Return (x, y) of the center of cell containing provided text 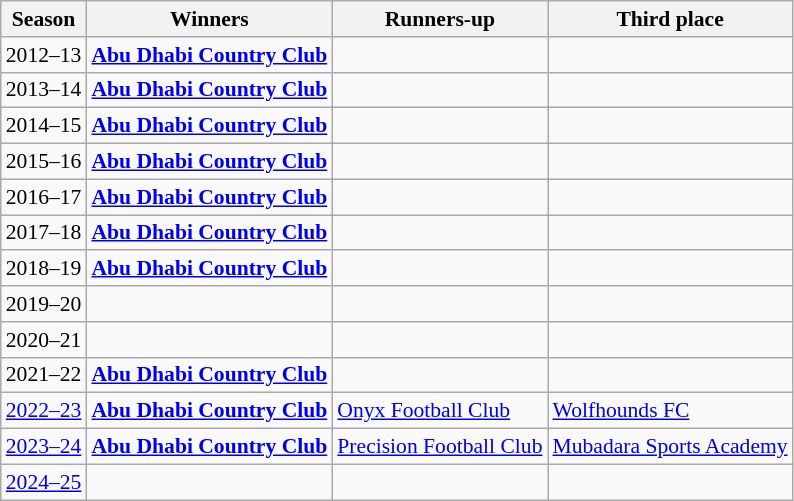
2017–18 (44, 233)
2016–17 (44, 197)
Winners (209, 19)
2022–23 (44, 411)
2013–14 (44, 90)
2012–13 (44, 55)
2019–20 (44, 304)
Third place (670, 19)
Wolfhounds FC (670, 411)
2020–21 (44, 340)
Season (44, 19)
2014–15 (44, 126)
2024–25 (44, 482)
2018–19 (44, 269)
Runners-up (440, 19)
2021–22 (44, 375)
2015–16 (44, 162)
Onyx Football Club (440, 411)
2023–24 (44, 447)
Mubadara Sports Academy (670, 447)
Precision Football Club (440, 447)
